Return (x, y) of the center of cell containing provided text 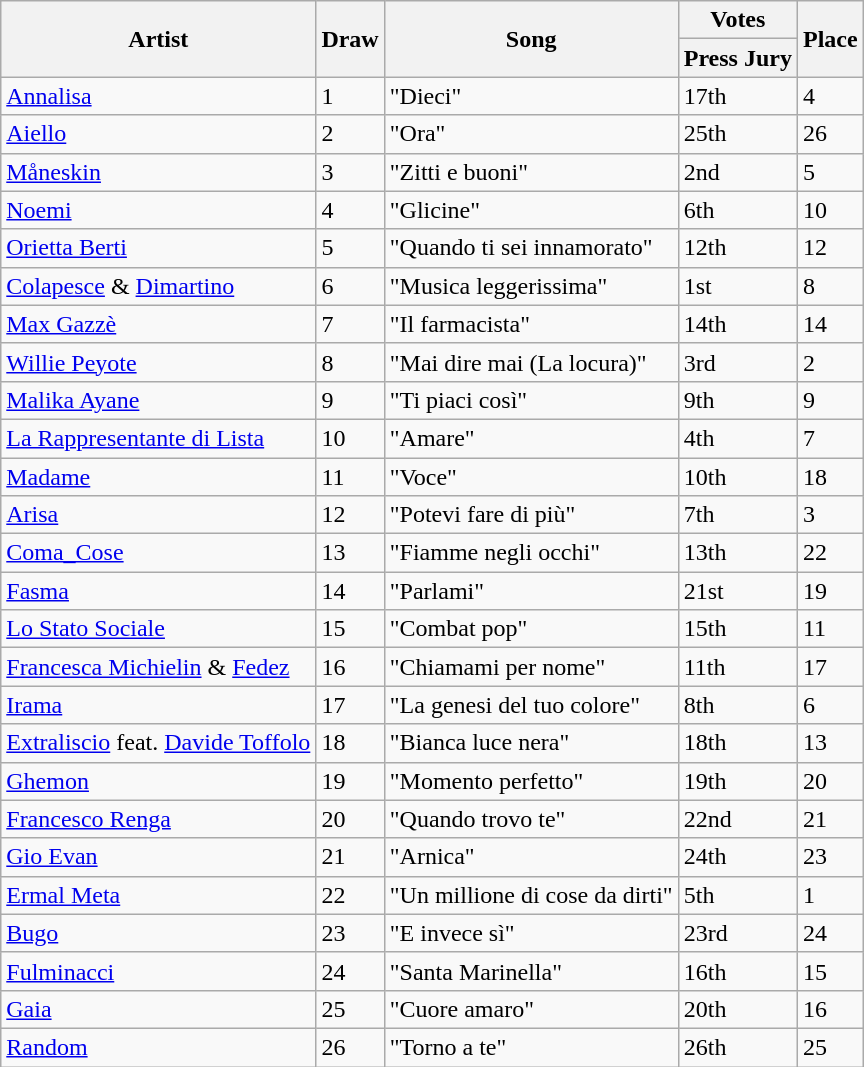
6th (738, 210)
14th (738, 324)
Ermal Meta (158, 895)
Irama (158, 705)
"Mai dire mai (La locura)" (531, 362)
"Voce" (531, 477)
Francesca Michielin & Fedez (158, 667)
"Chiamami per nome" (531, 667)
"E invece sì" (531, 933)
La Rappresentante di Lista (158, 438)
Aiello (158, 134)
"Fiamme negli occhi" (531, 553)
Arisa (158, 515)
"Un millione di cose da dirti" (531, 895)
Fulminacci (158, 971)
"Zitti e buoni" (531, 172)
24th (738, 857)
2nd (738, 172)
Fasma (158, 591)
"Combat pop" (531, 629)
11th (738, 667)
Gio Evan (158, 857)
Coma_Cose (158, 553)
Måneskin (158, 172)
"Momento perfetto" (531, 781)
"Dieci" (531, 96)
"Santa Marinella" (531, 971)
Max Gazzè (158, 324)
Press Jury (738, 58)
"La genesi del tuo colore" (531, 705)
"Potevi fare di più" (531, 515)
4th (738, 438)
"Quando ti sei innamorato" (531, 248)
25th (738, 134)
16th (738, 971)
Francesco Renga (158, 819)
7th (738, 515)
"Quando trovo te" (531, 819)
Orietta Berti (158, 248)
19th (738, 781)
Lo Stato Sociale (158, 629)
18th (738, 743)
"Il farmacista" (531, 324)
"Arnica" (531, 857)
15th (738, 629)
"Cuore amaro" (531, 1009)
Noemi (158, 210)
"Parlami" (531, 591)
Place (830, 39)
Malika Ayane (158, 400)
Extraliscio feat. Davide Toffolo (158, 743)
Willie Peyote (158, 362)
12th (738, 248)
Madame (158, 477)
"Bianca luce nera" (531, 743)
Artist (158, 39)
Annalisa (158, 96)
Colapesce & Dimartino (158, 286)
"Ti piaci così" (531, 400)
9th (738, 400)
Song (531, 39)
13th (738, 553)
26th (738, 1047)
23rd (738, 933)
17th (738, 96)
20th (738, 1009)
"Musica leggerissima" (531, 286)
5th (738, 895)
Bugo (158, 933)
Draw (350, 39)
21st (738, 591)
"Amare" (531, 438)
1st (738, 286)
Gaia (158, 1009)
Votes (738, 20)
"Torno a te" (531, 1047)
10th (738, 477)
Random (158, 1047)
"Glicine" (531, 210)
3rd (738, 362)
22nd (738, 819)
8th (738, 705)
Ghemon (158, 781)
"Ora" (531, 134)
